Return the [x, y] coordinate for the center point of the cell that contains the specified text.  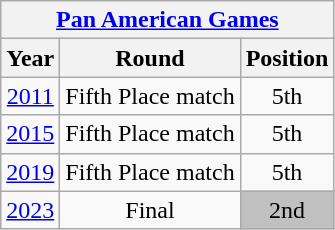
2015 [30, 134]
2011 [30, 96]
Year [30, 58]
2023 [30, 210]
Position [287, 58]
Final [150, 210]
2nd [287, 210]
2019 [30, 172]
Pan American Games [168, 20]
Round [150, 58]
